For the text-containing cell, return its midpoint in (X, Y) coordinate format. 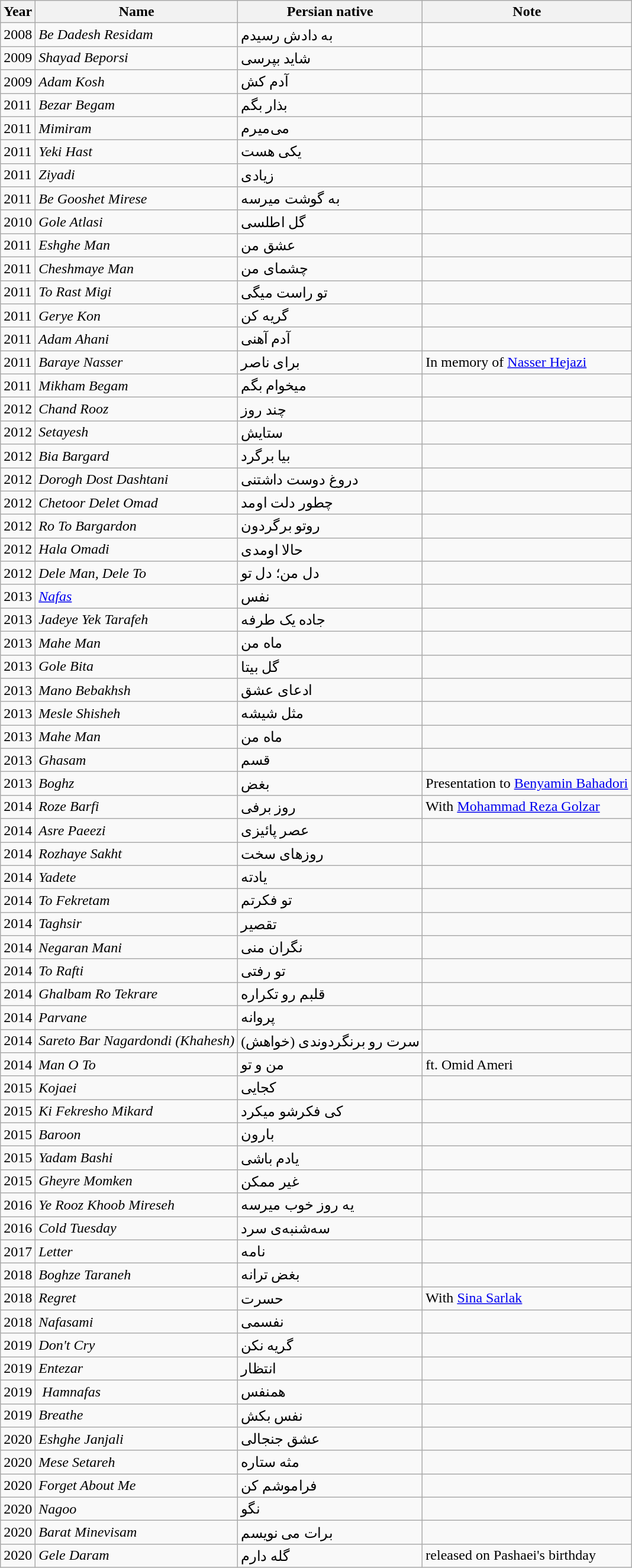
Sareto Bar Nagardondi (‌Khahesh) (137, 1041)
Baroon (137, 1134)
Eshghe Janjali (137, 1439)
Bia Bargard (137, 456)
Kojaei (137, 1088)
بذار بگم (330, 105)
فراموشم کن (330, 1486)
سه‌شنبه‌ی سرد (330, 1228)
Nafas (137, 596)
Regret (137, 1298)
Nafasami (137, 1322)
Note (527, 12)
مثه ستاره (330, 1462)
برای ناصر (330, 363)
تو راست میگی (330, 292)
گل اطلسی (330, 222)
نگران منی (330, 948)
Setayesh (137, 432)
Asre Paeezi (137, 830)
Ye Rooz Khoob Mireseh (137, 1205)
می‌میرم (330, 128)
2010 (18, 222)
Roze Barfi (137, 807)
گل بیتا (330, 667)
برات می نویسم (330, 1533)
Entezar (137, 1369)
2017 (18, 1252)
قسم (330, 760)
‌ Hamnafas (137, 1392)
من و تو (330, 1065)
With Mohammad Reza Golzar (527, 807)
Letter (137, 1252)
Ziyadi (137, 175)
Mese Setareh (137, 1462)
Gerye Kon (137, 316)
Man O To (137, 1065)
روتو برگردون (330, 526)
Presentation to Benyamin Bahadori (527, 784)
Ghasam (137, 760)
Parvane (137, 1017)
مثل شیشه (330, 713)
عصر پائیزی (330, 830)
released on Pashaei's birthday (527, 1556)
همنفس (330, 1392)
Adam Kosh (137, 82)
With Sina Sarlak (527, 1298)
بیا برگرد (330, 456)
To Rast Migi (137, 292)
Yeki Hast (137, 152)
Be Dadesh Residam (137, 35)
گریه نکن (330, 1345)
Don't Cry (137, 1345)
جاده یک طرفه (330, 620)
Taghsir (137, 924)
تو رفتی (330, 971)
Barat Minevisam (137, 1533)
روزهای سخت (330, 854)
به دادش رسيدم (330, 35)
Gole Atlasi (137, 222)
Gele Daram (137, 1556)
حالا اومدی (330, 549)
Gole Bita (137, 667)
گریه کن (330, 316)
2008 (18, 35)
Hala Omadi (137, 549)
عشق جنجالی (330, 1439)
Jadeye Yek Tarafeh (137, 620)
گله دارم (330, 1556)
Mikham Begam (137, 386)
میخوام بگم (330, 386)
(سرت رو برنگردوندی (خواهش (330, 1041)
انتظار (330, 1369)
Dorogh Dost Dashtani (137, 479)
چطور دلت اومد (330, 503)
Breathe (137, 1415)
نگو (330, 1509)
زیادی (330, 175)
نامه (330, 1252)
يه روز خوب ميرسه (330, 1205)
Negaran Mani (137, 948)
به گوشت میرسه (330, 199)
نفسمی (330, 1322)
Chetoor Delet Omad (137, 503)
Nagoo (137, 1509)
ادعای عشق (330, 690)
ft. Omid Ameri (527, 1065)
Shayad Beporsi (137, 58)
روز برفی (330, 807)
دل من؛ دل تو (330, 573)
Yadete (137, 877)
Gheyre Momken (137, 1181)
غیر ممکن (330, 1181)
‌Be Gooshet Mirese (137, 199)
Boghze Taraneh (137, 1275)
بارون (330, 1134)
Mimiram (137, 128)
چشمای من (330, 269)
تو فکرتم (330, 901)
آدم آهنی (330, 339)
Cheshmaye Man (137, 269)
Baraye Nasser (137, 363)
Dele Man, Dele To (137, 573)
بغض (330, 784)
چند روز (330, 409)
Ki Fekresho Mikard (137, 1111)
یکی هست (330, 152)
دروغ دوست داشتنی (330, 479)
Mano Bebakhsh (137, 690)
شاید بپرسی (330, 58)
Rozhaye Sakht (137, 854)
Forget About Me (137, 1486)
ستایش (330, 432)
پروانه (330, 1017)
Bezar Begam (137, 105)
In memory of Nasser Hejazi (527, 363)
عشق من (330, 245)
Yadam Bashi (137, 1158)
بغض ترانه (330, 1275)
یادم باشی (330, 1158)
Name (137, 12)
قلبم رو تکراره (330, 994)
یادته (330, 877)
Eshghe Man (137, 245)
Year (18, 12)
Boghz (137, 784)
To Fekretam (137, 901)
نفس (330, 596)
نفس بکش (330, 1415)
Cold Tuesday (137, 1228)
Chand Rooz (137, 409)
حسرت (330, 1298)
Ghalbam Ro Tekrare (137, 994)
تقصیر (330, 924)
کجایی (330, 1088)
آدم کش (330, 82)
Adam Ahani (137, 339)
کی فکرشو میکرد (330, 1111)
Mesle Shisheh (137, 713)
Persian native (330, 12)
To Rafti (137, 971)
Ro To Bargardon (137, 526)
